Detect which cell encompasses the target text, then output its [X, Y] center coordinate. 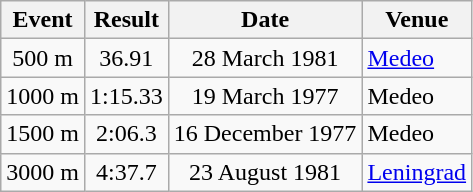
Result [126, 20]
3000 m [43, 172]
Venue [417, 20]
1500 m [43, 134]
16 December 1977 [265, 134]
19 March 1977 [265, 96]
Leningrad [417, 172]
23 August 1981 [265, 172]
1000 m [43, 96]
1:15.33 [126, 96]
Date [265, 20]
4:37.7 [126, 172]
2:06.3 [126, 134]
36.91 [126, 58]
Event [43, 20]
28 March 1981 [265, 58]
500 m [43, 58]
